Identify which cell holds the provided text, then report its [X, Y] central coordinate. 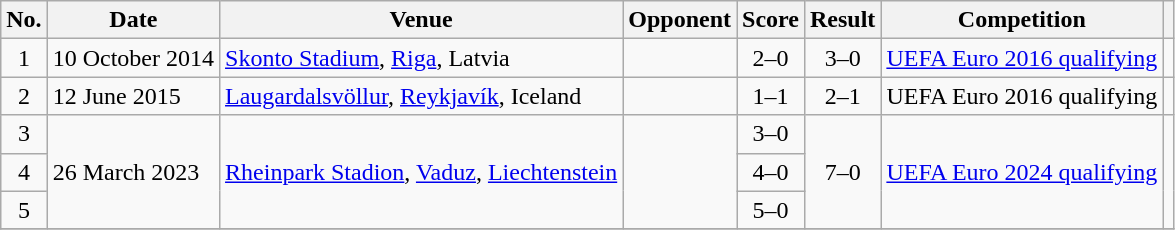
1–1 [770, 96]
Rheinpark Stadion, Vaduz, Liechtenstein [422, 172]
4–0 [770, 172]
Competition [1022, 20]
12 June 2015 [133, 96]
5 [24, 210]
3 [24, 134]
Score [770, 20]
Venue [422, 20]
10 October 2014 [133, 58]
4 [24, 172]
Date [133, 20]
Opponent [680, 20]
26 March 2023 [133, 172]
Result [842, 20]
7–0 [842, 172]
5–0 [770, 210]
Skonto Stadium, Riga, Latvia [422, 58]
No. [24, 20]
2 [24, 96]
2–0 [770, 58]
1 [24, 58]
Laugardalsvöllur, Reykjavík, Iceland [422, 96]
UEFA Euro 2024 qualifying [1022, 172]
2–1 [842, 96]
